Provide the [x, y] coordinate of the cell's center where the given text is located.  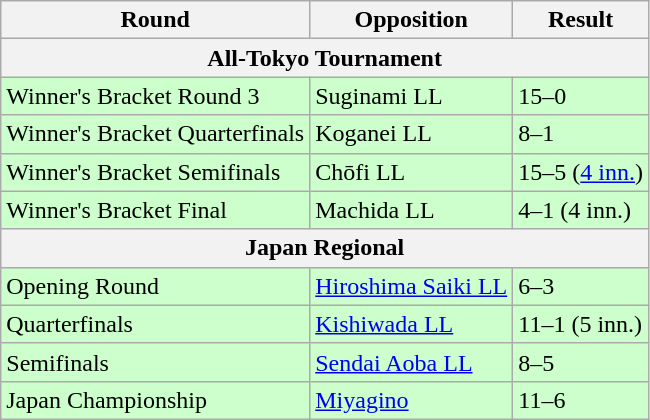
11–6 [581, 400]
Koganei LL [412, 134]
Opposition [412, 20]
Miyagino [412, 400]
Winner's Bracket Semifinals [156, 172]
Winner's Bracket Round 3 [156, 96]
Semifinals [156, 362]
Sendai Aoba LL [412, 362]
Quarterfinals [156, 324]
Chōfi LL [412, 172]
Japan Regional [325, 248]
Result [581, 20]
All-Tokyo Tournament [325, 58]
15–5 (4 inn.) [581, 172]
8–1 [581, 134]
Winner's Bracket Quarterfinals [156, 134]
Opening Round [156, 286]
Suginami LL [412, 96]
Hiroshima Saiki LL [412, 286]
6–3 [581, 286]
4–1 (4 inn.) [581, 210]
8–5 [581, 362]
Round [156, 20]
Winner's Bracket Final [156, 210]
15–0 [581, 96]
Machida LL [412, 210]
11–1 (5 inn.) [581, 324]
Kishiwada LL [412, 324]
Japan Championship [156, 400]
